Locate the cell with the specified text and output its [x, y] center coordinate. 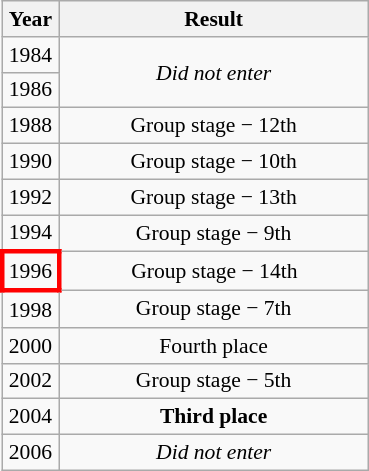
1994 [30, 234]
Third place [214, 417]
Year [30, 19]
Fourth place [214, 346]
Group stage − 12th [214, 126]
1984 [30, 55]
Group stage − 10th [214, 162]
1988 [30, 126]
2000 [30, 346]
1996 [30, 272]
1986 [30, 90]
Group stage − 14th [214, 272]
2004 [30, 417]
1998 [30, 310]
2006 [30, 453]
Group stage − 5th [214, 381]
1992 [30, 197]
1990 [30, 162]
Result [214, 19]
Group stage − 13th [214, 197]
Group stage − 9th [214, 234]
2002 [30, 381]
Group stage − 7th [214, 310]
